Pinpoint the cell where the given text exists, returning its (x, y) midpoint coordinate. 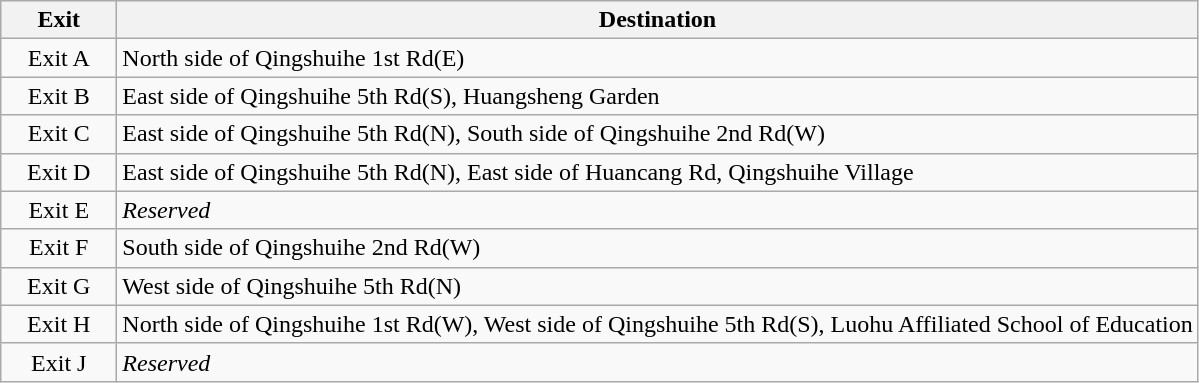
Exit G (59, 286)
Exit E (59, 210)
Exit J (59, 362)
East side of Qingshuihe 5th Rd(N), South side of Qingshuihe 2nd Rd(W) (658, 134)
Exit (59, 20)
South side of Qingshuihe 2nd Rd(W) (658, 248)
Exit B (59, 96)
East side of Qingshuihe 5th Rd(S), Huangsheng Garden (658, 96)
East side of Qingshuihe 5th Rd(N), East side of Huancang Rd, Qingshuihe Village (658, 172)
Destination (658, 20)
West side of Qingshuihe 5th Rd(N) (658, 286)
Exit F (59, 248)
Exit H (59, 324)
North side of Qingshuihe 1st Rd(W), West side of Qingshuihe 5th Rd(S), Luohu Affiliated School of Education (658, 324)
North side of Qingshuihe 1st Rd(E) (658, 58)
Exit D (59, 172)
Exit C (59, 134)
Exit A (59, 58)
